For the text-containing cell, return its midpoint in (X, Y) coordinate format. 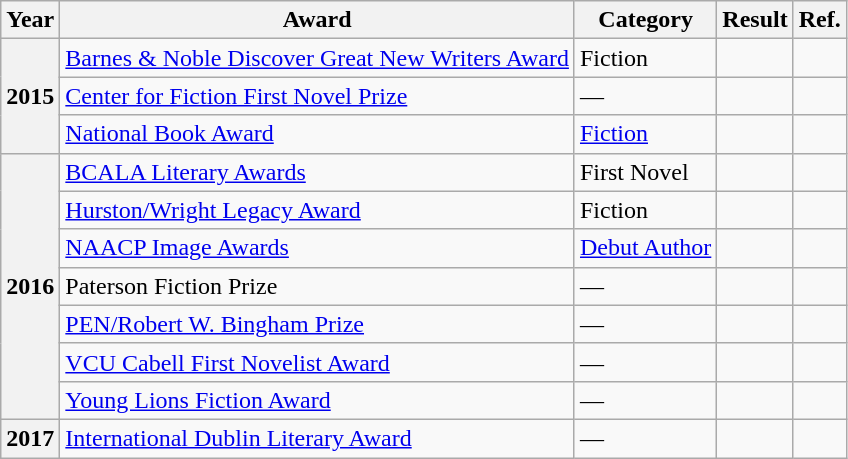
Result (755, 20)
Young Lions Fiction Award (318, 400)
Center for Fiction First Novel Prize (318, 96)
Barnes & Noble Discover Great New Writers Award (318, 58)
2015 (30, 96)
First Novel (645, 172)
Year (30, 20)
Paterson Fiction Prize (318, 286)
NAACP Image Awards (318, 248)
Award (318, 20)
National Book Award (318, 134)
Hurston/Wright Legacy Award (318, 210)
PEN/Robert W. Bingham Prize (318, 324)
Category (645, 20)
International Dublin Literary Award (318, 438)
2017 (30, 438)
Debut Author (645, 248)
BCALA Literary Awards (318, 172)
2016 (30, 286)
Ref. (820, 20)
VCU Cabell First Novelist Award (318, 362)
